Return (x, y) of the center of cell containing provided text 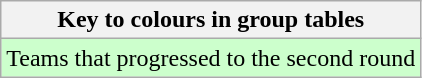
Teams that progressed to the second round (211, 58)
Key to colours in group tables (211, 20)
